For the text-containing cell, return its midpoint in [x, y] coordinate format. 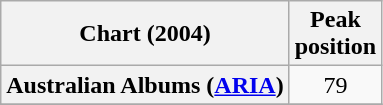
Peakposition [335, 34]
Chart (2004) [145, 34]
Australian Albums (ARIA) [145, 85]
79 [335, 85]
